Find where the given text appears and provide that cell's center as (X, Y) coordinate. 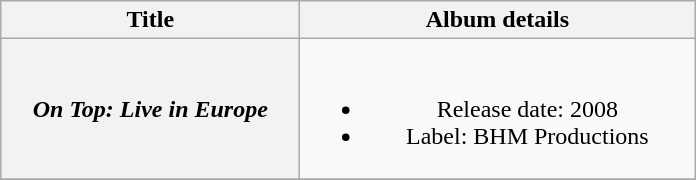
Album details (498, 20)
On Top: Live in Europe (150, 109)
Release date: 2008Label: BHM Productions (498, 109)
Title (150, 20)
